Return [x, y] of the center of cell containing provided text 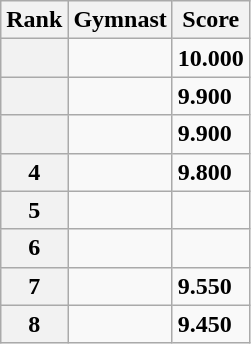
9.550 [210, 286]
8 [34, 324]
Gymnast [120, 20]
7 [34, 286]
9.800 [210, 172]
5 [34, 210]
9.450 [210, 324]
Score [210, 20]
10.000 [210, 58]
Rank [34, 20]
4 [34, 172]
6 [34, 248]
